Output the [x, y] coordinate of the center of the cell containing the given text.  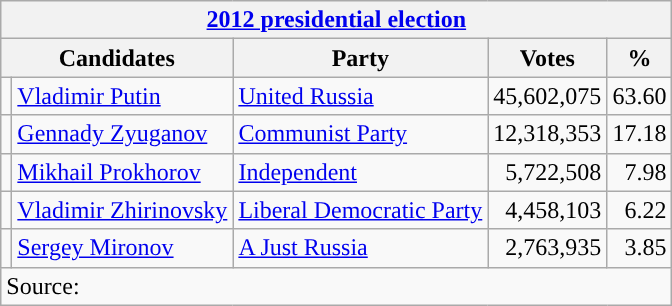
45,602,075 [548, 96]
United Russia [360, 96]
Source: [336, 286]
Independent [360, 172]
Votes [548, 58]
Vladimir Zhirinovsky [122, 210]
12,318,353 [548, 134]
5,722,508 [548, 172]
A Just Russia [360, 248]
6.22 [640, 210]
3.85 [640, 248]
Party [360, 58]
Gennady Zyuganov [122, 134]
7.98 [640, 172]
63.60 [640, 96]
Liberal Democratic Party [360, 210]
2,763,935 [548, 248]
% [640, 58]
Sergey Mironov [122, 248]
Communist Party [360, 134]
Vladimir Putin [122, 96]
Mikhail Prokhorov [122, 172]
Candidates [117, 58]
4,458,103 [548, 210]
2012 presidential election [336, 20]
17.18 [640, 134]
